Find where the given text appears and provide that cell's center as [X, Y] coordinate. 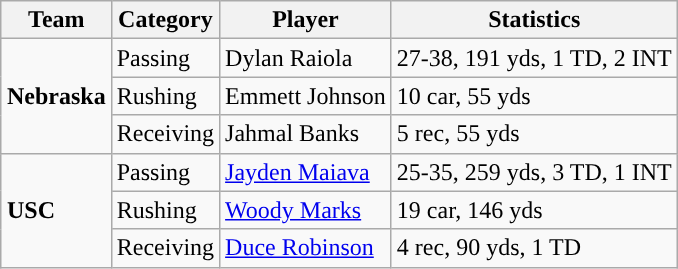
Player [306, 20]
Team [56, 20]
USC [56, 210]
27-38, 191 yds, 1 TD, 2 INT [534, 58]
19 car, 146 yds [534, 210]
25-35, 259 yds, 3 TD, 1 INT [534, 172]
Dylan Raiola [306, 58]
Jayden Maiava [306, 172]
10 car, 55 yds [534, 96]
Nebraska [56, 96]
5 rec, 55 yds [534, 134]
Emmett Johnson [306, 96]
Woody Marks [306, 210]
Statistics [534, 20]
4 rec, 90 yds, 1 TD [534, 248]
Duce Robinson [306, 248]
Jahmal Banks [306, 134]
Category [165, 20]
